Output the [x, y] coordinate of the center of the cell containing the given text.  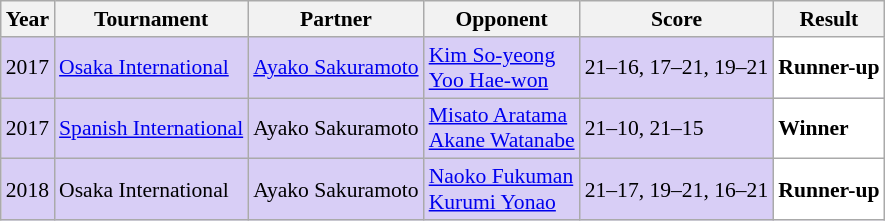
Misato Aratama Akane Watanabe [502, 128]
Score [677, 19]
21–16, 17–21, 19–21 [677, 68]
Partner [336, 19]
Winner [828, 128]
Opponent [502, 19]
Result [828, 19]
Tournament [151, 19]
2018 [28, 190]
Naoko Fukuman Kurumi Yonao [502, 190]
21–10, 21–15 [677, 128]
Kim So-yeong Yoo Hae-won [502, 68]
21–17, 19–21, 16–21 [677, 190]
Spanish International [151, 128]
Year [28, 19]
